Locate the cell with the specified text and output its [X, Y] center coordinate. 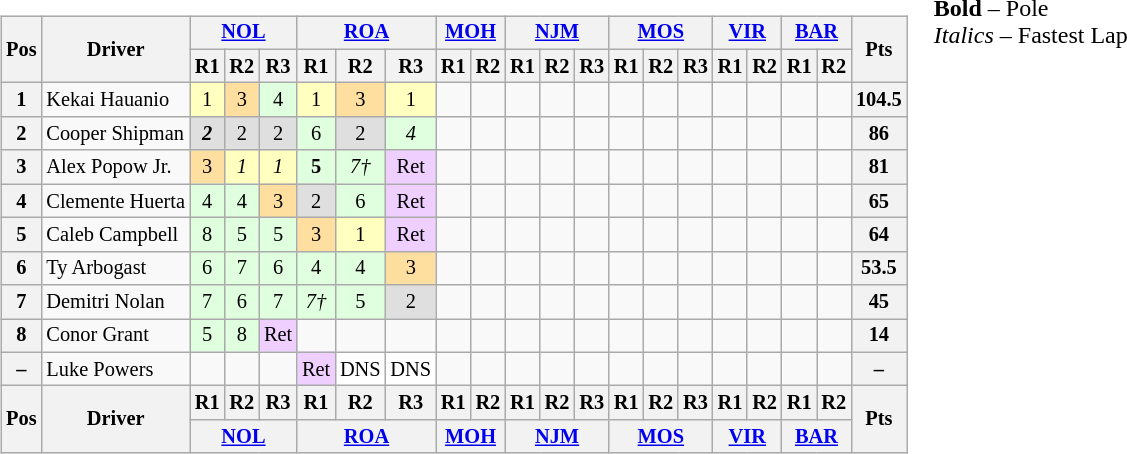
53.5 [879, 268]
64 [879, 235]
Ty Arbogast [115, 268]
Luke Powers [115, 369]
Alex Popow Jr. [115, 167]
81 [879, 167]
Clemente Huerta [115, 201]
86 [879, 134]
Caleb Campbell [115, 235]
Conor Grant [115, 336]
Kekai Hauanio [115, 100]
14 [879, 336]
65 [879, 201]
104.5 [879, 100]
45 [879, 302]
Demitri Nolan [115, 302]
Cooper Shipman [115, 134]
